From the cell containing the given text, extract its center point as [X, Y] coordinate. 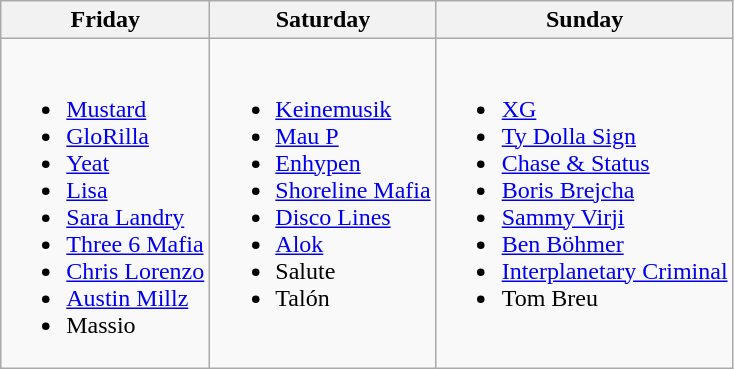
KeinemusikMau PEnhypenShoreline MafiaDisco LinesAlokSaluteTalón [323, 204]
Sunday [584, 20]
Friday [106, 20]
Saturday [323, 20]
XGTy Dolla SignChase & StatusBoris BrejchaSammy VirjiBen BöhmerInterplanetary CriminalTom Breu [584, 204]
MustardGloRillaYeatLisaSara LandryThree 6 MafiaChris LorenzoAustin MillzMassio [106, 204]
